Extract the [X, Y] coordinate from the center of the cell holding the provided text.  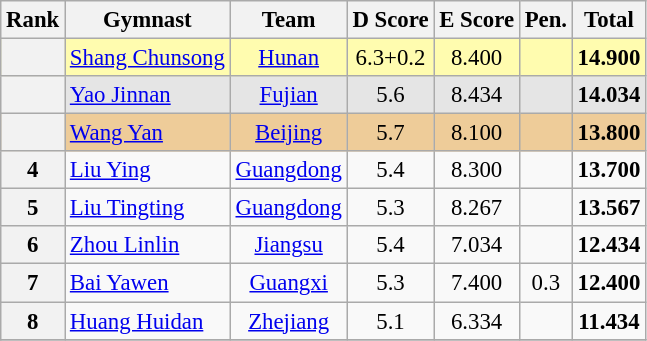
8.100 [476, 133]
5 [33, 208]
Shang Chunsong [148, 58]
0.3 [546, 283]
Pen. [546, 20]
D Score [390, 20]
5.6 [390, 95]
Huang Huidan [148, 321]
Jiangsu [288, 245]
14.034 [608, 95]
5.1 [390, 321]
13.567 [608, 208]
Rank [33, 20]
Total [608, 20]
Wang Yan [148, 133]
Liu Ying [148, 170]
13.800 [608, 133]
8 [33, 321]
12.434 [608, 245]
Beijing [288, 133]
7.034 [476, 245]
E Score [476, 20]
Zhejiang [288, 321]
6.334 [476, 321]
14.900 [608, 58]
Fujian [288, 95]
12.400 [608, 283]
Guangxi [288, 283]
Bai Yawen [148, 283]
8.400 [476, 58]
11.434 [608, 321]
7.400 [476, 283]
Hunan [288, 58]
Zhou Linlin [148, 245]
8.434 [476, 95]
Liu Tingting [148, 208]
Yao Jinnan [148, 95]
7 [33, 283]
Gymnast [148, 20]
6.3+0.2 [390, 58]
Team [288, 20]
13.700 [608, 170]
8.300 [476, 170]
8.267 [476, 208]
5.7 [390, 133]
4 [33, 170]
6 [33, 245]
